Output the [x, y] coordinate of the center of the cell containing the given text.  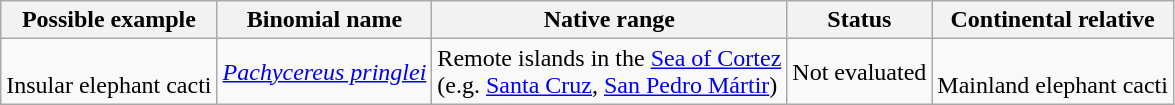
Insular elephant cacti [109, 72]
Mainland elephant cacti [1053, 72]
Continental relative [1053, 20]
Pachycereus pringlei [324, 72]
Native range [610, 20]
Possible example [109, 20]
Remote islands in the Sea of Cortez(e.g. Santa Cruz, San Pedro Mártir) [610, 72]
Status [860, 20]
Not evaluated [860, 72]
Binomial name [324, 20]
